For the text-containing cell, return its midpoint in (X, Y) coordinate format. 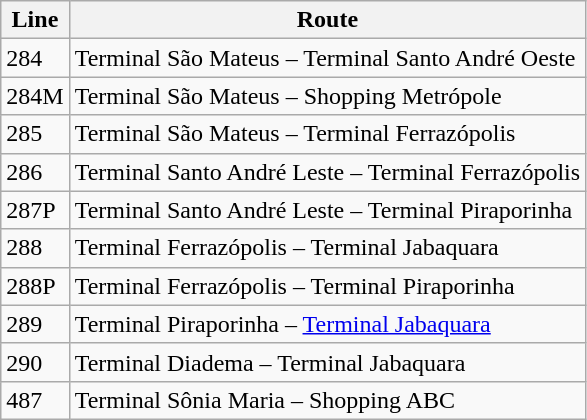
290 (35, 362)
285 (35, 134)
Line (35, 20)
287P (35, 210)
Terminal Santo André Leste – Terminal Piraporinha (327, 210)
Terminal Ferrazópolis – Terminal Jabaquara (327, 248)
Terminal Santo André Leste – Terminal Ferrazópolis (327, 172)
288P (35, 286)
Terminal Sônia Maria – Shopping ABC (327, 400)
284 (35, 58)
487 (35, 400)
Terminal São Mateus – Terminal Santo André Oeste (327, 58)
286 (35, 172)
288 (35, 248)
Route (327, 20)
Terminal São Mateus – Shopping Metrópole (327, 96)
289 (35, 324)
Terminal Ferrazópolis – Terminal Piraporinha (327, 286)
284M (35, 96)
Terminal Piraporinha – Terminal Jabaquara (327, 324)
Terminal Diadema – Terminal Jabaquara (327, 362)
Terminal São Mateus – Terminal Ferrazópolis (327, 134)
